Search for the cell housing the specified text and yield its (x, y) center coordinate. 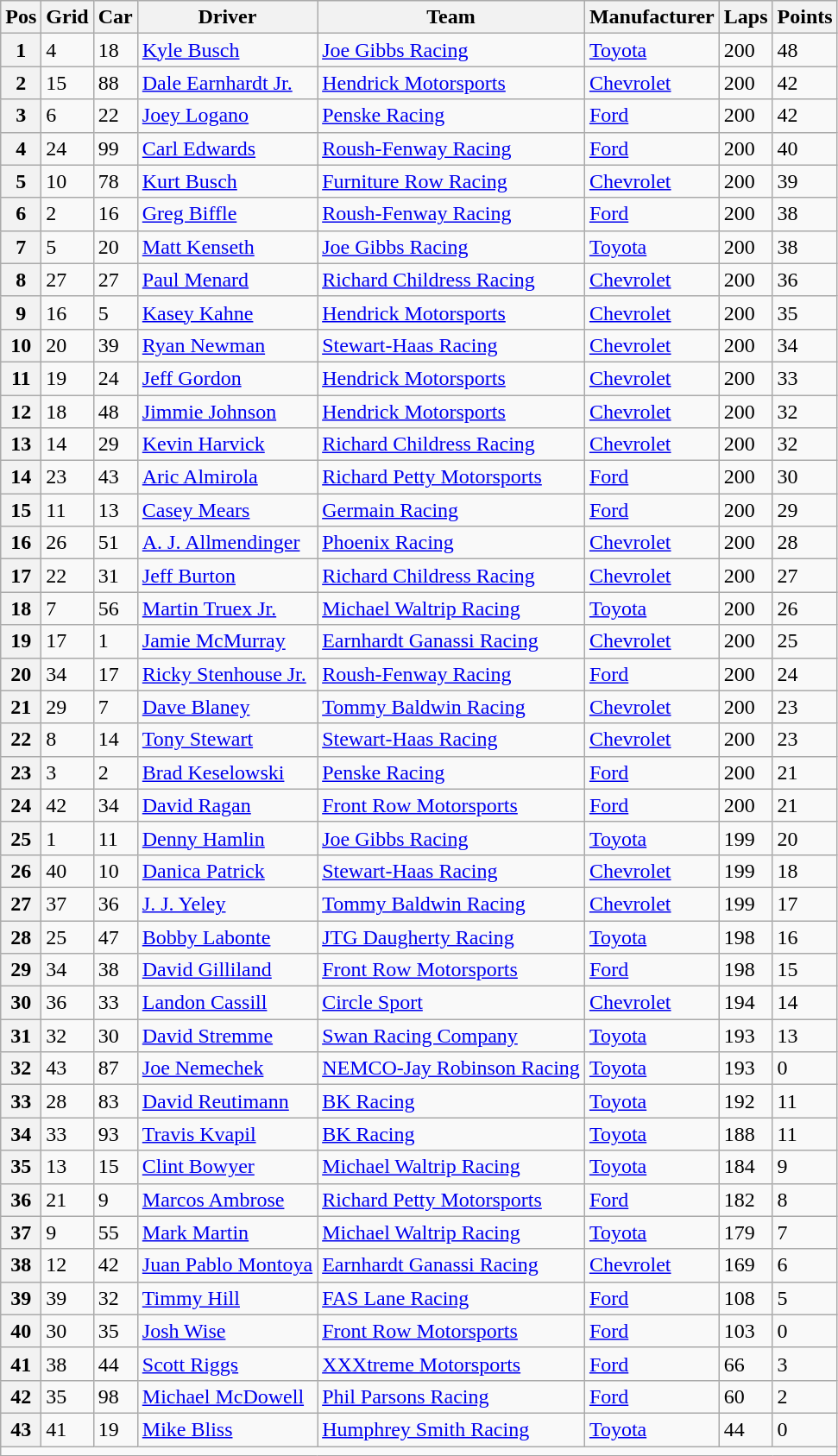
Martin Truex Jr. (227, 608)
98 (116, 1396)
Germain Racing (451, 510)
60 (746, 1396)
184 (746, 1167)
Denny Hamlin (227, 838)
David Stremme (227, 1036)
51 (116, 543)
99 (116, 148)
A. J. Allmendinger (227, 543)
J. J. Yeley (227, 904)
Aric Almirola (227, 477)
66 (746, 1364)
Josh Wise (227, 1331)
Furniture Row Racing (451, 181)
Danica Patrick (227, 871)
Greg Biffle (227, 214)
Landon Cassill (227, 1003)
88 (116, 83)
Laps (746, 17)
103 (746, 1331)
Matt Kenseth (227, 247)
Pos (21, 17)
Kyle Busch (227, 50)
Casey Mears (227, 510)
Mark Martin (227, 1232)
192 (746, 1101)
108 (746, 1298)
Joe Nemechek (227, 1068)
179 (746, 1232)
Brad Keselowski (227, 772)
Phil Parsons Racing (451, 1396)
Paul Menard (227, 280)
David Gilliland (227, 970)
Grid (67, 17)
Carl Edwards (227, 148)
Marcos Ambrose (227, 1200)
Points (804, 17)
Tony Stewart (227, 740)
182 (746, 1200)
Circle Sport (451, 1003)
XXXtreme Motorsports (451, 1364)
56 (116, 608)
Michael McDowell (227, 1396)
Dale Earnhardt Jr. (227, 83)
Joey Logano (227, 116)
Kevin Harvick (227, 444)
Juan Pablo Montoya (227, 1265)
47 (116, 936)
Mike Bliss (227, 1429)
Car (116, 17)
Jimmie Johnson (227, 412)
Ricky Stenhouse Jr. (227, 674)
83 (116, 1101)
Scott Riggs (227, 1364)
93 (116, 1134)
David Reutimann (227, 1101)
Clint Bowyer (227, 1167)
Dave Blaney (227, 707)
NEMCO-Jay Robinson Racing (451, 1068)
188 (746, 1134)
FAS Lane Racing (451, 1298)
Jamie McMurray (227, 641)
194 (746, 1003)
Swan Racing Company (451, 1036)
87 (116, 1068)
Travis Kvapil (227, 1134)
Ryan Newman (227, 345)
Jeff Gordon (227, 378)
Driver (227, 17)
55 (116, 1232)
78 (116, 181)
Kasey Kahne (227, 312)
Humphrey Smith Racing (451, 1429)
Jeff Burton (227, 576)
Manufacturer (652, 17)
Kurt Busch (227, 181)
Bobby Labonte (227, 936)
David Ragan (227, 805)
Team (451, 17)
169 (746, 1265)
JTG Daugherty Racing (451, 936)
Phoenix Racing (451, 543)
Timmy Hill (227, 1298)
